Detect which cell encompasses the target text, then output its [X, Y] center coordinate. 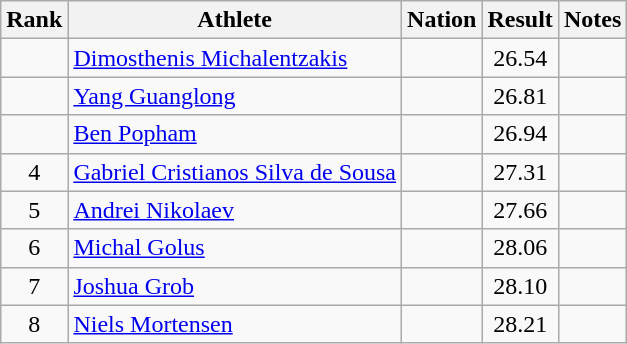
28.10 [520, 286]
Result [520, 20]
27.66 [520, 210]
6 [34, 248]
26.81 [520, 96]
Joshua Grob [235, 286]
26.54 [520, 58]
Dimosthenis Michalentzakis [235, 58]
28.06 [520, 248]
5 [34, 210]
Ben Popham [235, 134]
Yang Guanglong [235, 96]
Rank [34, 20]
4 [34, 172]
Nation [442, 20]
28.21 [520, 324]
8 [34, 324]
Andrei Nikolaev [235, 210]
Notes [592, 20]
Niels Mortensen [235, 324]
26.94 [520, 134]
7 [34, 286]
27.31 [520, 172]
Athlete [235, 20]
Michal Golus [235, 248]
Gabriel Cristianos Silva de Sousa [235, 172]
